Locate the cell with the specified text and output its [x, y] center coordinate. 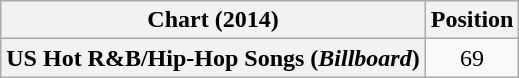
Chart (2014) [213, 20]
69 [472, 58]
Position [472, 20]
US Hot R&B/Hip-Hop Songs (Billboard) [213, 58]
